Determine the [X, Y] coordinate at the center of the cell enclosing the given text.  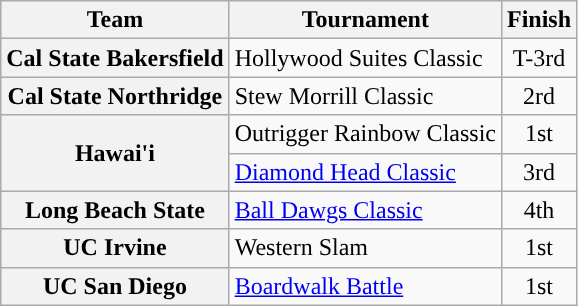
Tournament [365, 20]
Ball Dawgs Classic [365, 210]
Cal State Northridge [115, 96]
Diamond Head Classic [365, 172]
Hollywood Suites Classic [365, 58]
2rd [538, 96]
Finish [538, 20]
4th [538, 210]
Team [115, 20]
Long Beach State [115, 210]
Stew Morrill Classic [365, 96]
Outrigger Rainbow Classic [365, 134]
Hawai'i [115, 153]
Boardwalk Battle [365, 286]
T-3rd [538, 58]
UC Irvine [115, 248]
Western Slam [365, 248]
Cal State Bakersfield [115, 58]
UC San Diego [115, 286]
3rd [538, 172]
